For the text-containing cell, return its midpoint in (x, y) coordinate format. 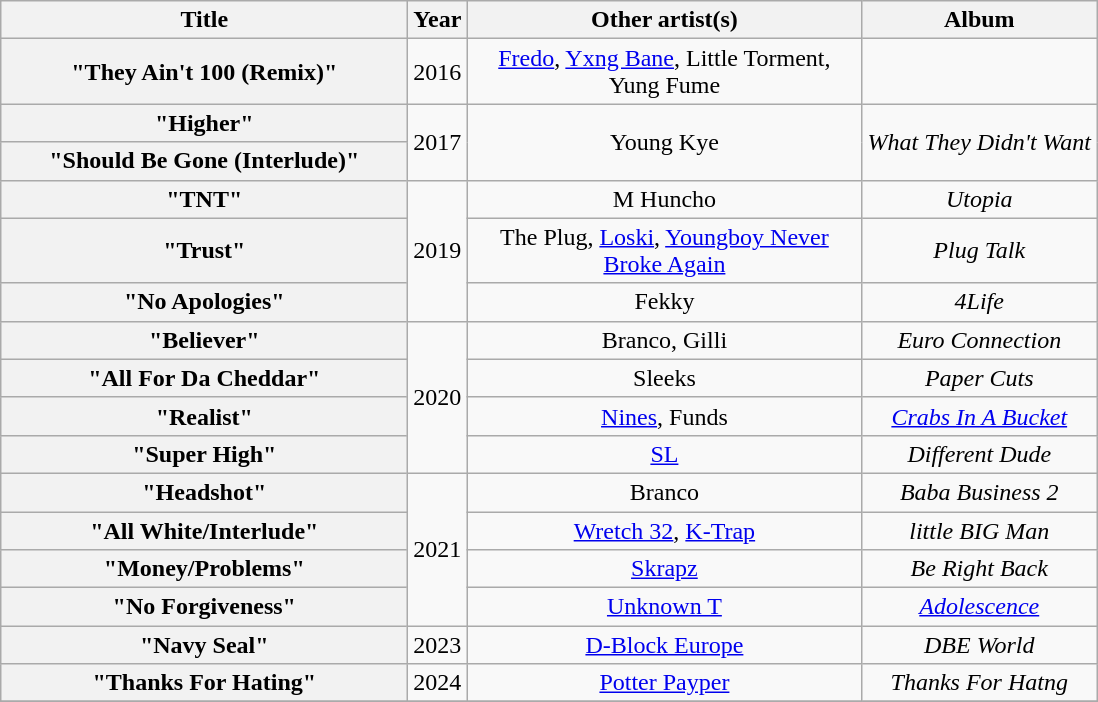
2019 (438, 250)
"Trust" (204, 250)
2023 (438, 645)
Fredo, Yxng Bane, Little Torment, Yung Fume (664, 72)
"Headshot" (204, 492)
Unknown T (664, 607)
Other artist(s) (664, 20)
Nines, Funds (664, 416)
M Huncho (664, 199)
Year (438, 20)
2017 (438, 142)
"No Forgiveness" (204, 607)
Wretch 32, K-Trap (664, 531)
The Plug, Loski, Youngboy Never Broke Again (664, 250)
"Navy Seal" (204, 645)
"They Ain't 100 (Remix)" (204, 72)
"Higher" (204, 123)
Sleeks (664, 378)
Utopia (980, 199)
D-Block Europe (664, 645)
Thanks For Hatng (980, 683)
Title (204, 20)
Be Right Back (980, 569)
Fekky (664, 302)
"All For Da Cheddar" (204, 378)
Baba Business 2 (980, 492)
"Super High" (204, 454)
Euro Connection (980, 340)
Young Kye (664, 142)
Album (980, 20)
"TNT" (204, 199)
Branco, Gilli (664, 340)
Skrapz (664, 569)
Adolescence (980, 607)
"Thanks For Hating" (204, 683)
2016 (438, 72)
Paper Cuts (980, 378)
"Money/Problems" (204, 569)
2024 (438, 683)
"Should Be Gone (Interlude)" (204, 161)
"Realist" (204, 416)
DBE World (980, 645)
What They Didn't Want (980, 142)
"Believer" (204, 340)
"No Apologies" (204, 302)
Branco (664, 492)
Crabs In A Bucket (980, 416)
SL (664, 454)
2021 (438, 549)
2020 (438, 397)
Plug Talk (980, 250)
4Life (980, 302)
Potter Payper (664, 683)
little BIG Man (980, 531)
Different Dude (980, 454)
"All White/Interlude" (204, 531)
